Locate the cell with the specified text and output its [x, y] center coordinate. 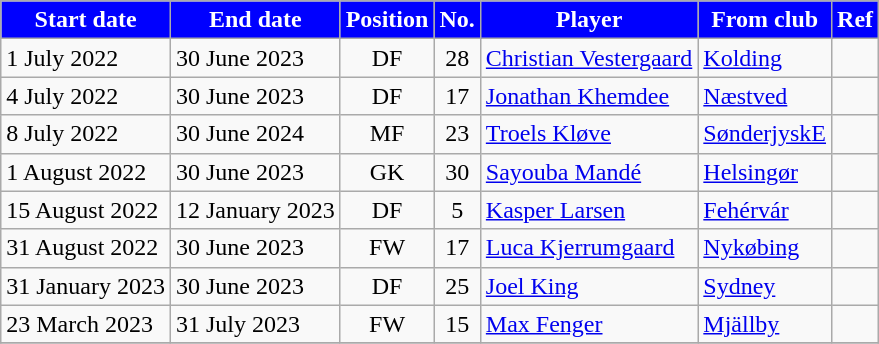
8 July 2022 [86, 134]
Næstved [765, 96]
1 July 2022 [86, 58]
25 [457, 286]
31 January 2023 [86, 286]
Player [588, 20]
Fehérvár [765, 210]
5 [457, 210]
Helsingør [765, 172]
SønderjyskE [765, 134]
1 August 2022 [86, 172]
30 June 2024 [255, 134]
Troels Kløve [588, 134]
Joel King [588, 286]
Start date [86, 20]
Sydney [765, 286]
23 [457, 134]
31 August 2022 [86, 248]
15 August 2022 [86, 210]
MF [387, 134]
GK [387, 172]
Jonathan Khemdee [588, 96]
End date [255, 20]
Nykøbing [765, 248]
Luca Kjerrumgaard [588, 248]
Kolding [765, 58]
30 [457, 172]
Kasper Larsen [588, 210]
No. [457, 20]
23 March 2023 [86, 324]
Position [387, 20]
31 July 2023 [255, 324]
15 [457, 324]
12 January 2023 [255, 210]
Ref [856, 20]
From club [765, 20]
Sayouba Mandé [588, 172]
Mjällby [765, 324]
4 July 2022 [86, 96]
Max Fenger [588, 324]
28 [457, 58]
Christian Vestergaard [588, 58]
